Pinpoint the cell where the given text exists, returning its (x, y) midpoint coordinate. 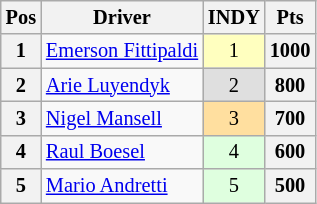
Pts (290, 17)
Emerson Fittipaldi (122, 51)
500 (290, 186)
Pos (21, 17)
700 (290, 118)
600 (290, 152)
Raul Boesel (122, 152)
Mario Andretti (122, 186)
1000 (290, 51)
800 (290, 85)
Nigel Mansell (122, 118)
Arie Luyendyk (122, 85)
Driver (122, 17)
INDY (234, 17)
